From the cell containing the given text, extract its center point as [X, Y] coordinate. 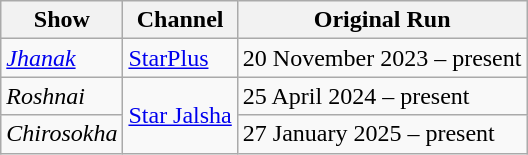
20 November 2023 – present [382, 58]
Show [62, 20]
StarPlus [180, 58]
Star Jalsha [180, 115]
Chirosokha [62, 134]
27 January 2025 – present [382, 134]
Original Run [382, 20]
Jhanak [62, 58]
Roshnai [62, 96]
25 April 2024 – present [382, 96]
Channel [180, 20]
